Capture the cell that displays the provided text and extract its (X, Y) central coordinate. 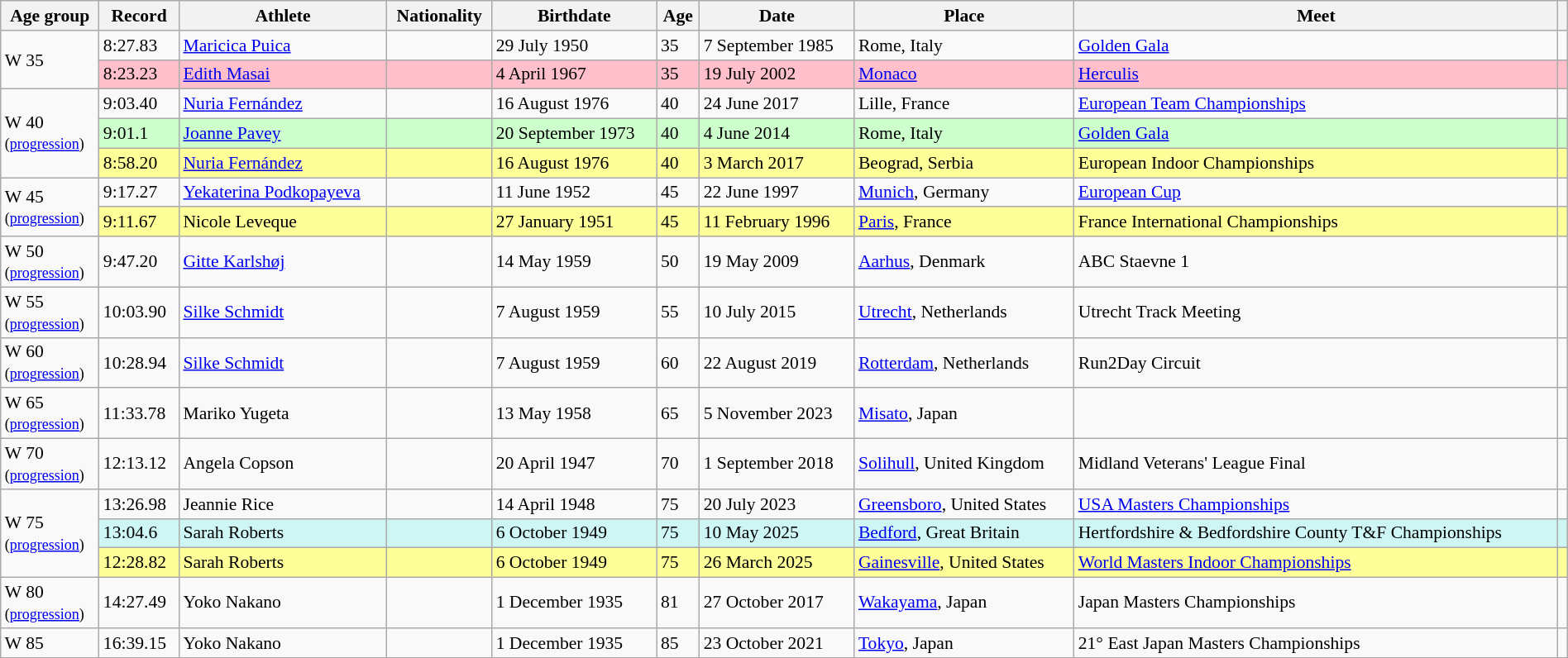
20 April 1947 (574, 465)
W 60 (progression) (50, 362)
W 35 (50, 60)
10:03.90 (139, 312)
W 80 (progression) (50, 603)
20 July 2023 (777, 504)
Herculis (1317, 74)
14 May 1959 (574, 261)
W 50 (progression) (50, 261)
Joanne Pavey (283, 134)
20 September 1973 (574, 134)
14 April 1948 (574, 504)
Wakayama, Japan (964, 603)
29 July 1950 (574, 45)
Utrecht, Netherlands (964, 312)
13:04.6 (139, 533)
12:13.12 (139, 465)
W 40 (progression) (50, 134)
Bedford, Great Britain (964, 533)
50 (678, 261)
Aarhus, Denmark (964, 261)
Place (964, 16)
9:47.20 (139, 261)
European Cup (1317, 193)
Hertfordshire & Bedfordshire County T&F Championships (1317, 533)
W 45 (progression) (50, 207)
Birthdate (574, 16)
11 February 1996 (777, 222)
Solihull, United Kingdom (964, 465)
9:11.67 (139, 222)
22 June 1997 (777, 193)
21° East Japan Masters Championships (1317, 643)
8:58.20 (139, 163)
65 (678, 413)
Mariko Yugeta (283, 413)
5 November 2023 (777, 413)
16:39.15 (139, 643)
14:27.49 (139, 603)
W 65 (progression) (50, 413)
8:23.23 (139, 74)
World Masters Indoor Championships (1317, 563)
13 May 1958 (574, 413)
Nicole Leveque (283, 222)
W 70 (progression) (50, 465)
Tokyo, Japan (964, 643)
27 October 2017 (777, 603)
W 55 (progression) (50, 312)
10 July 2015 (777, 312)
27 January 1951 (574, 222)
Lille, France (964, 104)
1 September 2018 (777, 465)
Age (678, 16)
Midland Veterans' League Final (1317, 465)
Edith Masai (283, 74)
W 75 (progression) (50, 534)
Misato, Japan (964, 413)
Beograd, Serbia (964, 163)
8:27.83 (139, 45)
19 May 2009 (777, 261)
Paris, France (964, 222)
Gainesville, United States (964, 563)
60 (678, 362)
Record (139, 16)
Age group (50, 16)
Monaco (964, 74)
Japan Masters Championships (1317, 603)
55 (678, 312)
Utrecht Track Meeting (1317, 312)
Rotterdam, Netherlands (964, 362)
11 June 1952 (574, 193)
19 July 2002 (777, 74)
9:17.27 (139, 193)
Angela Copson (283, 465)
ABC Staevne 1 (1317, 261)
24 June 2017 (777, 104)
Date (777, 16)
Greensboro, United States (964, 504)
10:28.94 (139, 362)
70 (678, 465)
Yekaterina Podkopayeva (283, 193)
13:26.98 (139, 504)
USA Masters Championships (1317, 504)
Athlete (283, 16)
10 May 2025 (777, 533)
26 March 2025 (777, 563)
7 September 1985 (777, 45)
Gitte Karlshøj (283, 261)
Run2Day Circuit (1317, 362)
3 March 2017 (777, 163)
85 (678, 643)
81 (678, 603)
11:33.78 (139, 413)
9:03.40 (139, 104)
12:28.82 (139, 563)
European Team Championships (1317, 104)
9:01.1 (139, 134)
22 August 2019 (777, 362)
W 85 (50, 643)
Jeannie Rice (283, 504)
4 April 1967 (574, 74)
Munich, Germany (964, 193)
Maricica Puica (283, 45)
European Indoor Championships (1317, 163)
Meet (1317, 16)
France International Championships (1317, 222)
4 June 2014 (777, 134)
Nationality (440, 16)
23 October 2021 (777, 643)
